Return (x, y) of the center of cell containing provided text 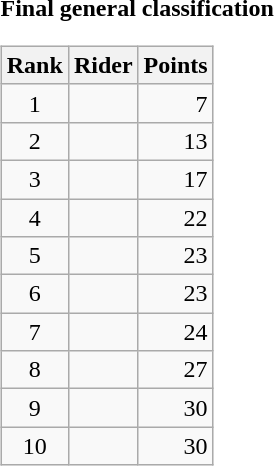
9 (34, 408)
3 (34, 179)
22 (176, 217)
Rank (34, 65)
Rider (103, 65)
2 (34, 141)
10 (34, 446)
4 (34, 217)
24 (176, 332)
27 (176, 370)
6 (34, 294)
8 (34, 370)
1 (34, 103)
13 (176, 141)
Points (176, 65)
17 (176, 179)
5 (34, 256)
